Identify which cell holds the provided text, then report its (X, Y) central coordinate. 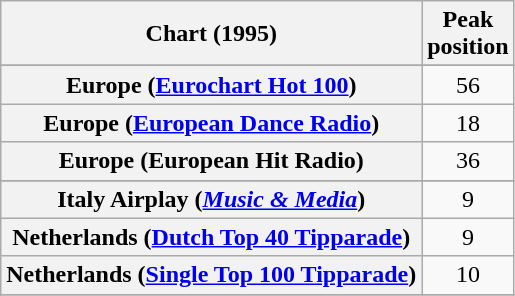
10 (468, 275)
Europe (European Dance Radio) (212, 123)
Netherlands (Single Top 100 Tipparade) (212, 275)
Chart (1995) (212, 34)
Europe (European Hit Radio) (212, 161)
Netherlands (Dutch Top 40 Tipparade) (212, 237)
Peakposition (468, 34)
56 (468, 85)
18 (468, 123)
Europe (Eurochart Hot 100) (212, 85)
Italy Airplay (Music & Media) (212, 199)
36 (468, 161)
